From the cell containing the given text, extract its center point as (x, y) coordinate. 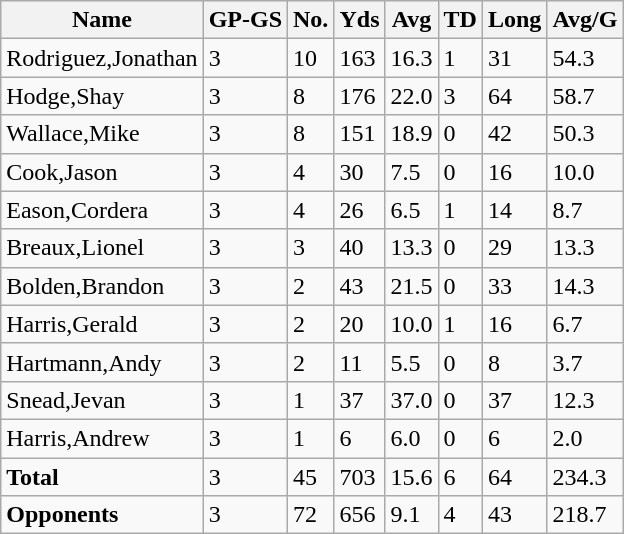
18.9 (412, 134)
7.5 (412, 172)
8.7 (585, 210)
2.0 (585, 438)
37.0 (412, 400)
Hartmann,Andy (102, 362)
42 (514, 134)
Harris,Gerald (102, 324)
6.7 (585, 324)
14 (514, 210)
Long (514, 20)
Yds (360, 20)
14.3 (585, 286)
Avg/G (585, 20)
Avg (412, 20)
15.6 (412, 477)
50.3 (585, 134)
30 (360, 172)
703 (360, 477)
45 (311, 477)
10 (311, 58)
9.1 (412, 515)
Harris,Andrew (102, 438)
5.5 (412, 362)
176 (360, 96)
40 (360, 248)
218.7 (585, 515)
6.5 (412, 210)
12.3 (585, 400)
234.3 (585, 477)
33 (514, 286)
No. (311, 20)
Name (102, 20)
Wallace,Mike (102, 134)
3.7 (585, 362)
Breaux,Lionel (102, 248)
Rodriguez,Jonathan (102, 58)
6.0 (412, 438)
656 (360, 515)
54.3 (585, 58)
TD (460, 20)
163 (360, 58)
Eason,Cordera (102, 210)
151 (360, 134)
GP-GS (245, 20)
16.3 (412, 58)
Bolden,Brandon (102, 286)
29 (514, 248)
72 (311, 515)
26 (360, 210)
Total (102, 477)
Cook,Jason (102, 172)
11 (360, 362)
Opponents (102, 515)
Snead,Jevan (102, 400)
31 (514, 58)
Hodge,Shay (102, 96)
20 (360, 324)
22.0 (412, 96)
21.5 (412, 286)
58.7 (585, 96)
